Identify which cell holds the provided text, then report its [x, y] central coordinate. 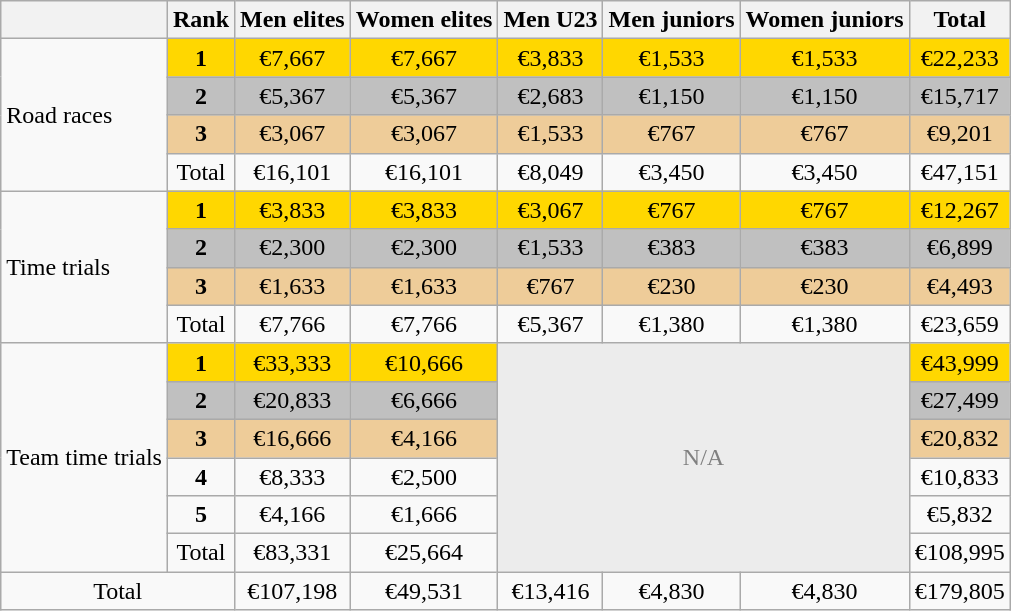
€25,664 [424, 553]
€5,832 [960, 515]
€43,999 [960, 362]
€13,416 [550, 591]
€107,198 [293, 591]
€179,805 [960, 591]
€83,331 [293, 553]
€4,493 [960, 286]
Men elites [293, 20]
€2,683 [550, 96]
€33,333 [293, 362]
€23,659 [960, 324]
Women elites [424, 20]
N/A [704, 457]
€49,531 [424, 591]
€6,899 [960, 248]
€22,233 [960, 58]
€16,666 [293, 438]
€1,666 [424, 515]
Team time trials [84, 457]
€15,717 [960, 96]
€8,333 [293, 477]
5 [200, 515]
Men juniors [672, 20]
€47,151 [960, 172]
€12,267 [960, 210]
€2,500 [424, 477]
€10,666 [424, 362]
€27,499 [960, 400]
Men U23 [550, 20]
€6,666 [424, 400]
€9,201 [960, 134]
Rank [200, 20]
€20,832 [960, 438]
€20,833 [293, 400]
€8,049 [550, 172]
€10,833 [960, 477]
Road races [84, 115]
Women juniors [824, 20]
€108,995 [960, 553]
4 [200, 477]
Time trials [84, 267]
